Output the [X, Y] coordinate of the center of the cell containing the given text.  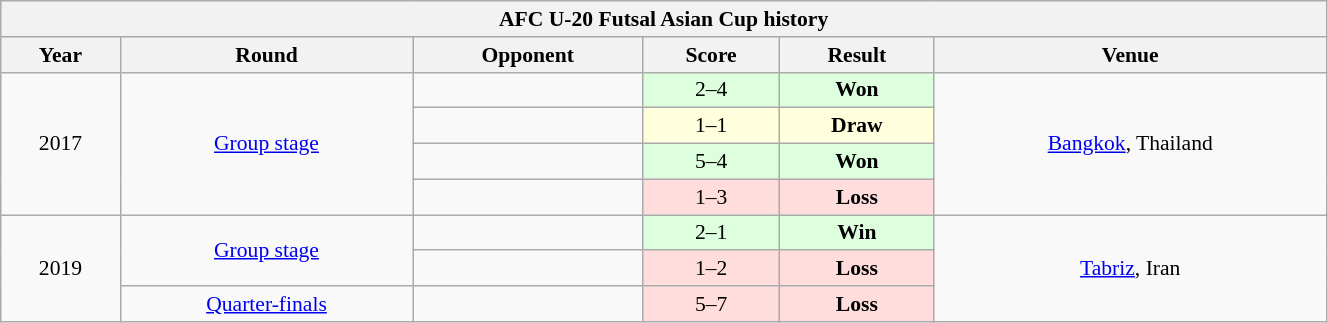
Score [710, 55]
AFC U-20 Futsal Asian Cup history [664, 19]
Year [60, 55]
Draw [857, 126]
1–2 [710, 269]
Tabriz, Iran [1130, 268]
Result [857, 55]
2019 [60, 268]
Bangkok, Thailand [1130, 143]
1–1 [710, 126]
5–7 [710, 304]
Opponent [528, 55]
2–4 [710, 90]
Quarter-finals [266, 304]
Round [266, 55]
Venue [1130, 55]
5–4 [710, 162]
Win [857, 233]
2017 [60, 143]
1–3 [710, 197]
2–1 [710, 233]
